Pinpoint the cell where the given text exists, returning its (X, Y) midpoint coordinate. 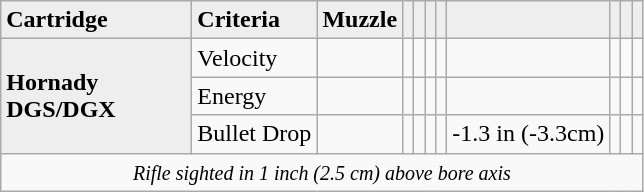
Cartridge (96, 20)
Energy (254, 96)
Muzzle (360, 20)
-1.3 in (-3.3cm) (528, 134)
Hornady DGS/DGX (96, 96)
Bullet Drop (254, 134)
Criteria (254, 20)
Rifle sighted in 1 inch (2.5 cm) above bore axis (322, 172)
Velocity (254, 58)
